Output the [X, Y] coordinate of the center of the cell containing the given text.  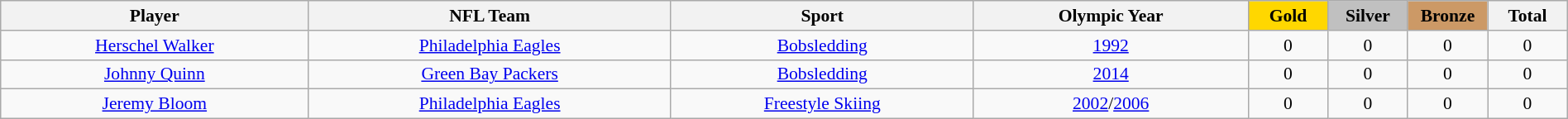
2002/2006 [1111, 104]
Sport [822, 16]
NFL Team [490, 16]
2014 [1111, 74]
Johnny Quinn [155, 74]
Green Bay Packers [490, 74]
Gold [1288, 16]
Jeremy Bloom [155, 104]
Silver [1368, 16]
Total [1528, 16]
1992 [1111, 45]
Bronze [1447, 16]
Herschel Walker [155, 45]
Freestyle Skiing [822, 104]
Player [155, 16]
Olympic Year [1111, 16]
